Output the (X, Y) coordinate of the center of the cell containing the given text.  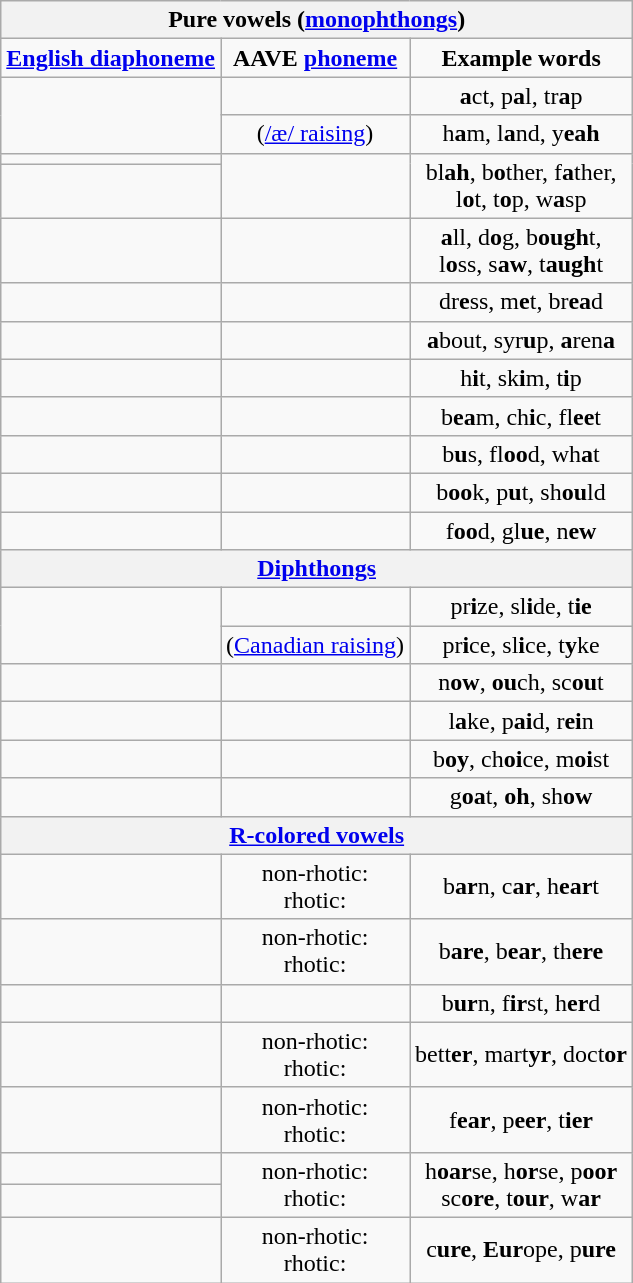
act, pal, trap (522, 96)
blah, bother, father, lot, top, wasp (522, 186)
now, ouch, scout (522, 683)
barn, car, heart (522, 886)
lake, paid, rein (522, 721)
boy, choice, moist (522, 759)
food, glue, new (522, 531)
hit, skim, tip (522, 378)
(/æ/ raising) (316, 134)
beam, chic, fleet (522, 416)
Example words (522, 58)
prize, slide, tie (522, 607)
R-colored vowels (317, 835)
all, dog, bought, loss, saw, taught (522, 250)
fear, peer, tier (522, 1120)
bus, flood, what (522, 454)
English diaphoneme (111, 58)
burn, first, herd (522, 1003)
(Canadian raising) (316, 645)
hoarse, horse, poor score, tour, war (522, 1184)
better, martyr, doctor (522, 1054)
cure, Europe, pure (522, 1250)
price, slice, tyke (522, 645)
bare, bear, there (522, 952)
AAVE phoneme (316, 58)
ham, land, yeah (522, 134)
book, put, should (522, 492)
dress, met, bread (522, 302)
Diphthongs (317, 569)
about, syrup, arena (522, 340)
Pure vowels (monophthongs) (317, 20)
goat, oh, show (522, 797)
